Determine the (X, Y) coordinate at the center of the cell enclosing the given text.  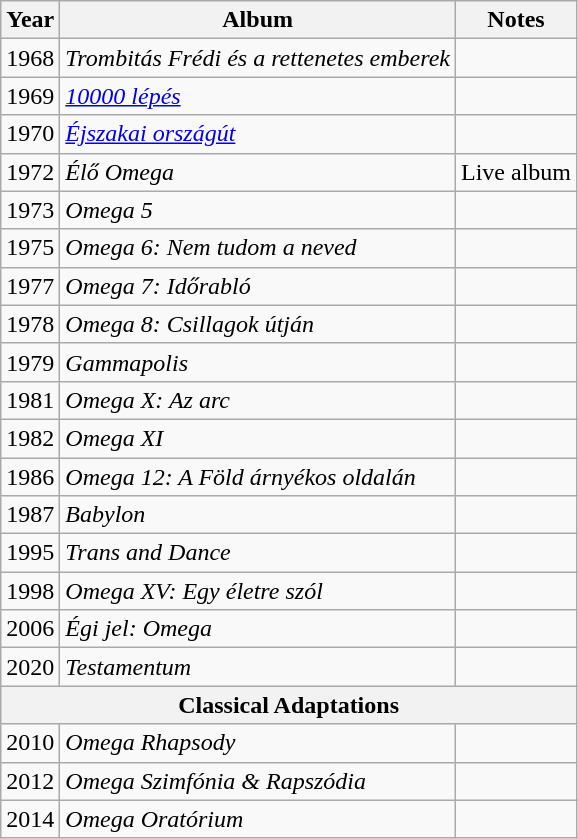
2014 (30, 819)
Égi jel: Omega (258, 629)
Notes (516, 20)
10000 lépés (258, 96)
Gammapolis (258, 362)
Omega XI (258, 438)
1969 (30, 96)
1970 (30, 134)
Omega 12: A Föld árnyékos oldalán (258, 477)
1978 (30, 324)
1995 (30, 553)
1981 (30, 400)
1977 (30, 286)
1986 (30, 477)
Omega 6: Nem tudom a neved (258, 248)
Omega 7: Időrabló (258, 286)
Classical Adaptations (289, 705)
Album (258, 20)
Trans and Dance (258, 553)
Live album (516, 172)
1973 (30, 210)
1982 (30, 438)
Trombitás Frédi és a rettenetes emberek (258, 58)
Éjszakai országút (258, 134)
1987 (30, 515)
1972 (30, 172)
1975 (30, 248)
2020 (30, 667)
Babylon (258, 515)
Testamentum (258, 667)
Omega 5 (258, 210)
2010 (30, 743)
1979 (30, 362)
Élő Omega (258, 172)
1998 (30, 591)
Omega X: Az arc (258, 400)
1968 (30, 58)
Omega XV: Egy életre szól (258, 591)
Omega Rhapsody (258, 743)
2006 (30, 629)
Omega Oratórium (258, 819)
Omega Szimfónia & Rapszódia (258, 781)
2012 (30, 781)
Year (30, 20)
Omega 8: Csillagok útján (258, 324)
